Pinpoint the cell where the given text exists, returning its [x, y] midpoint coordinate. 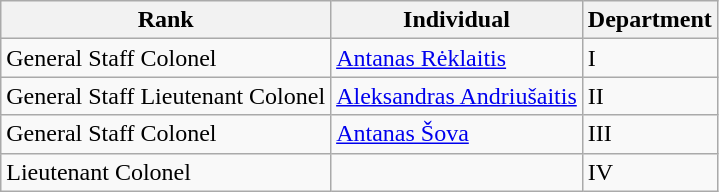
Lieutenant Colonel [166, 172]
I [650, 58]
III [650, 134]
Rank [166, 20]
General Staff Lieutenant Colonel [166, 96]
IV [650, 172]
Aleksandras Andriušaitis [457, 96]
Department [650, 20]
II [650, 96]
Antanas Šova [457, 134]
Antanas Rėklaitis [457, 58]
Individual [457, 20]
